Detect which cell encompasses the target text, then output its [x, y] center coordinate. 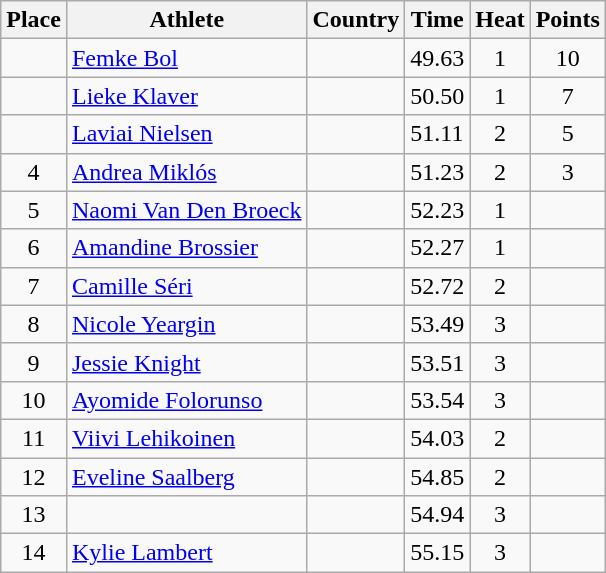
Nicole Yeargin [186, 324]
53.54 [438, 400]
55.15 [438, 553]
54.03 [438, 438]
51.23 [438, 172]
Ayomide Folorunso [186, 400]
Naomi Van Den Broeck [186, 210]
9 [34, 362]
Amandine Brossier [186, 248]
Viivi Lehikoinen [186, 438]
13 [34, 515]
Femke Bol [186, 58]
Heat [500, 20]
Kylie Lambert [186, 553]
53.49 [438, 324]
12 [34, 477]
Andrea Miklós [186, 172]
Camille Séri [186, 286]
Jessie Knight [186, 362]
Athlete [186, 20]
Points [568, 20]
Eveline Saalberg [186, 477]
53.51 [438, 362]
8 [34, 324]
50.50 [438, 96]
54.85 [438, 477]
6 [34, 248]
49.63 [438, 58]
Time [438, 20]
11 [34, 438]
51.11 [438, 134]
Place [34, 20]
52.23 [438, 210]
Country [356, 20]
Lieke Klaver [186, 96]
52.27 [438, 248]
Laviai Nielsen [186, 134]
4 [34, 172]
14 [34, 553]
52.72 [438, 286]
54.94 [438, 515]
